From the cell containing the given text, extract its center point as (x, y) coordinate. 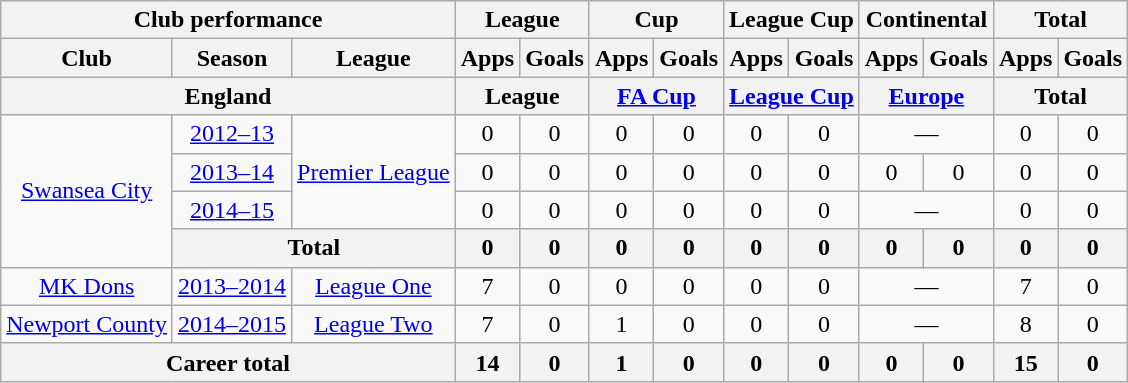
League One (374, 286)
FA Cup (656, 96)
Season (232, 58)
MK Dons (87, 286)
2014–2015 (232, 324)
2012–13 (232, 134)
2014–15 (232, 210)
Continental (926, 20)
Club (87, 58)
15 (1025, 362)
Europe (926, 96)
2013–2014 (232, 286)
League Two (374, 324)
Club performance (228, 20)
Cup (656, 20)
2013–14 (232, 172)
England (228, 96)
Premier League (374, 172)
Newport County (87, 324)
14 (487, 362)
8 (1025, 324)
Career total (228, 362)
Swansea City (87, 191)
